Return the [X, Y] coordinate for the center point of the cell that contains the specified text.  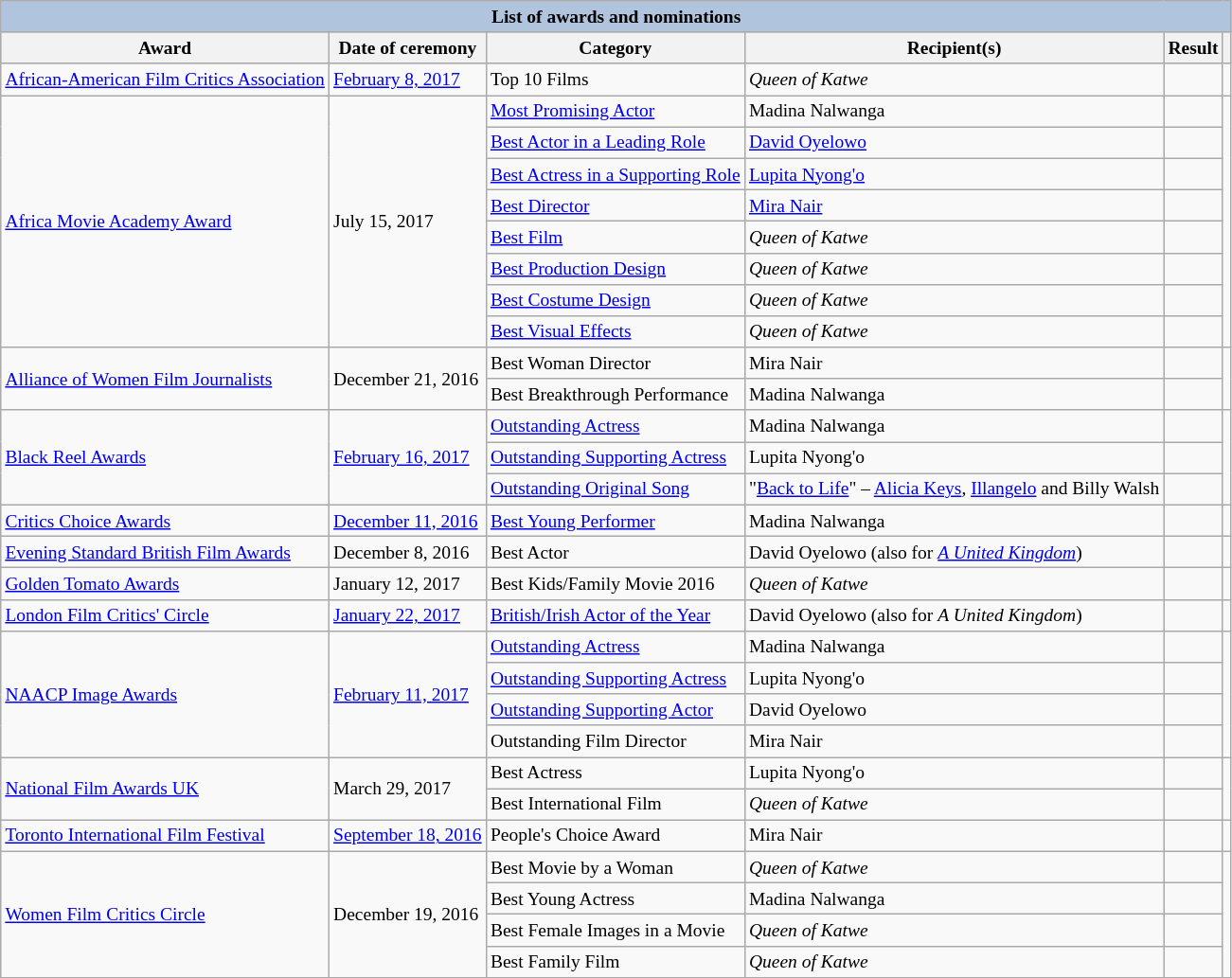
Best Breakthrough Performance [616, 394]
Award [165, 47]
January 22, 2017 [407, 615]
Best Actress in a Supporting Role [616, 174]
Africa Movie Academy Award [165, 222]
Best Young Performer [616, 521]
Best Young Actress [616, 899]
Women Film Critics Circle [165, 915]
December 11, 2016 [407, 521]
British/Irish Actor of the Year [616, 615]
Best Actor in a Leading Role [616, 142]
Outstanding Original Song [616, 489]
Best Kids/Family Movie 2016 [616, 583]
Best Production Design [616, 269]
Toronto International Film Festival [165, 835]
National Film Awards UK [165, 790]
Best Woman Director [616, 364]
NAACP Image Awards [165, 693]
Black Reel Awards [165, 457]
Best Actress [616, 773]
March 29, 2017 [407, 790]
February 16, 2017 [407, 457]
African-American Film Critics Association [165, 80]
Outstanding Supporting Actor [616, 710]
"Back to Life" – Alicia Keys, Illangelo and Billy Walsh [954, 489]
February 11, 2017 [407, 693]
People's Choice Award [616, 835]
December 8, 2016 [407, 553]
Most Promising Actor [616, 112]
Outstanding Film Director [616, 740]
February 8, 2017 [407, 80]
Best Film [616, 237]
Critics Choice Awards [165, 521]
Result [1193, 47]
Recipient(s) [954, 47]
Date of ceremony [407, 47]
January 12, 2017 [407, 583]
Best Director [616, 204]
December 19, 2016 [407, 915]
Best Visual Effects [616, 331]
Alliance of Women Film Journalists [165, 379]
Best Actor [616, 553]
List of awards and nominations [616, 17]
Top 10 Films [616, 80]
Best Female Images in a Movie [616, 930]
September 18, 2016 [407, 835]
July 15, 2017 [407, 222]
December 21, 2016 [407, 379]
Best Family Film [616, 962]
Golden Tomato Awards [165, 583]
Best International Film [616, 805]
Best Movie by a Woman [616, 867]
Category [616, 47]
Evening Standard British Film Awards [165, 553]
London Film Critics' Circle [165, 615]
Best Costume Design [616, 299]
